Detect which cell encompasses the target text, then output its [x, y] center coordinate. 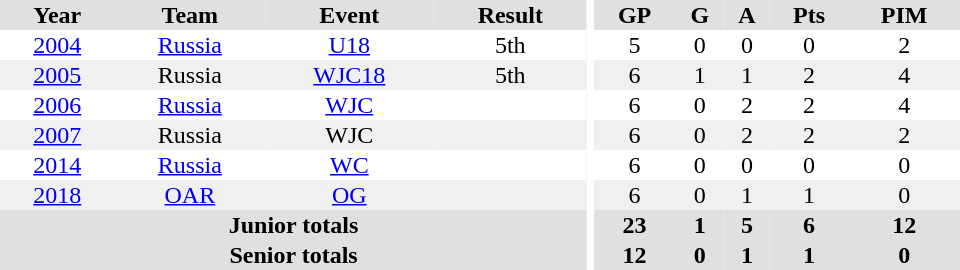
Senior totals [294, 255]
Pts [810, 15]
Event [349, 15]
Team [190, 15]
GP [635, 15]
23 [635, 225]
2004 [58, 45]
Junior totals [294, 225]
Result [511, 15]
G [700, 15]
WC [349, 165]
A [747, 15]
Year [58, 15]
2014 [58, 165]
U18 [349, 45]
WJC18 [349, 75]
2007 [58, 135]
2018 [58, 195]
OG [349, 195]
2006 [58, 105]
OAR [190, 195]
PIM [904, 15]
2005 [58, 75]
